Identify which cell holds the provided text, then report its (X, Y) central coordinate. 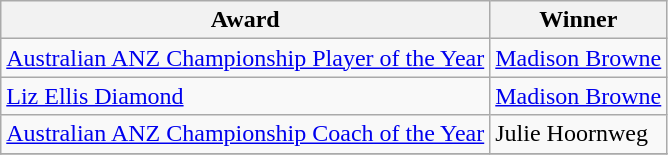
Australian ANZ Championship Coach of the Year (246, 134)
Australian ANZ Championship Player of the Year (246, 58)
Julie Hoornweg (578, 134)
Winner (578, 20)
Award (246, 20)
Liz Ellis Diamond (246, 96)
